Provide the [x, y] coordinate of the cell's center where the given text is located.  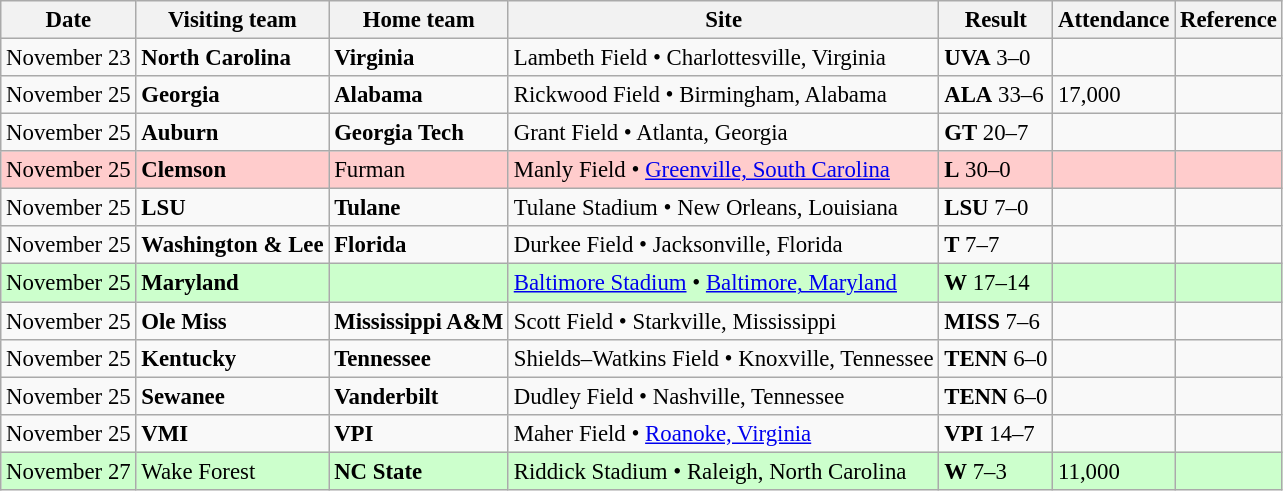
Clemson [232, 170]
VPI 14–7 [996, 433]
Tulane Stadium • New Orleans, Louisiana [723, 208]
North Carolina [232, 58]
Kentucky [232, 358]
UVA 3–0 [996, 58]
LSU [232, 208]
LSU 7–0 [996, 208]
L 30–0 [996, 170]
17,000 [1114, 95]
November 23 [68, 58]
Florida [419, 245]
Result [996, 20]
Furman [419, 170]
VMI [232, 433]
Tulane [419, 208]
Virginia [419, 58]
VPI [419, 433]
Washington & Lee [232, 245]
NC State [419, 471]
Durkee Field • Jacksonville, Florida [723, 245]
Georgia Tech [419, 133]
Ole Miss [232, 321]
Visiting team [232, 20]
Georgia [232, 95]
Tennessee [419, 358]
ALA 33–6 [996, 95]
11,000 [1114, 471]
Alabama [419, 95]
Auburn [232, 133]
Dudley Field • Nashville, Tennessee [723, 396]
Rickwood Field • Birmingham, Alabama [723, 95]
Baltimore Stadium • Baltimore, Maryland [723, 283]
W 7–3 [996, 471]
MISS 7–6 [996, 321]
Reference [1229, 20]
Home team [419, 20]
Scott Field • Starkville, Mississippi [723, 321]
Lambeth Field • Charlottesville, Virginia [723, 58]
T 7–7 [996, 245]
GT 20–7 [996, 133]
Grant Field • Atlanta, Georgia [723, 133]
Wake Forest [232, 471]
November 27 [68, 471]
Mississippi A&M [419, 321]
Maher Field • Roanoke, Virginia [723, 433]
Maryland [232, 283]
Attendance [1114, 20]
Vanderbilt [419, 396]
W 17–14 [996, 283]
Site [723, 20]
Sewanee [232, 396]
Riddick Stadium • Raleigh, North Carolina [723, 471]
Date [68, 20]
Shields–Watkins Field • Knoxville, Tennessee [723, 358]
Manly Field • Greenville, South Carolina [723, 170]
